Identify which cell holds the provided text, then report its (x, y) central coordinate. 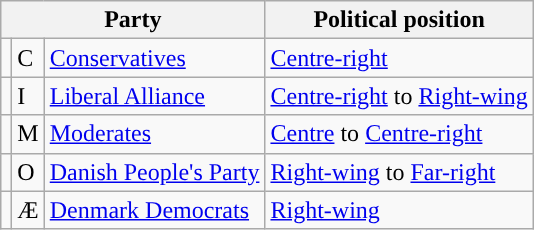
Centre-right to Right-wing (399, 96)
M (28, 134)
Liberal Alliance (154, 96)
Political position (399, 20)
I (28, 96)
Denmark Democrats (154, 210)
Danish People's Party (154, 172)
Centre to Centre-right (399, 134)
Right-wing to Far-right (399, 172)
O (28, 172)
Party (133, 20)
C (28, 58)
Centre-right (399, 58)
Conservatives (154, 58)
Æ (28, 210)
Right-wing (399, 210)
Moderates (154, 134)
